For the text-containing cell, return its midpoint in (x, y) coordinate format. 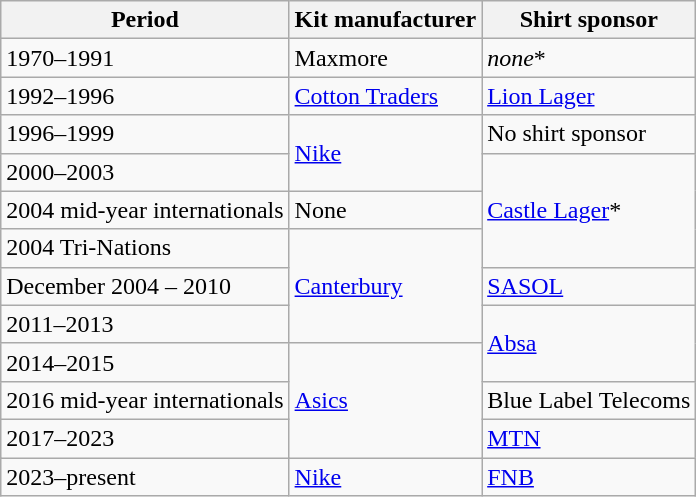
Cotton Traders (386, 96)
Absa (589, 343)
Maxmore (386, 58)
2014–2015 (145, 362)
2004 Tri-Nations (145, 248)
Kit manufacturer (386, 20)
No shirt sponsor (589, 134)
Asics (386, 400)
2016 mid-year internationals (145, 400)
Blue Label Telecoms (589, 400)
Castle Lager* (589, 210)
FNB (589, 477)
Period (145, 20)
1992–1996 (145, 96)
Shirt sponsor (589, 20)
MTN (589, 438)
2011–2013 (145, 324)
2023–present (145, 477)
Canterbury (386, 286)
1970–1991 (145, 58)
None (386, 210)
2000–2003 (145, 172)
December 2004 – 2010 (145, 286)
Lion Lager (589, 96)
none* (589, 58)
2004 mid-year internationals (145, 210)
2017–2023 (145, 438)
1996–1999 (145, 134)
SASOL (589, 286)
